Determine the [x, y] coordinate at the center of the cell enclosing the given text.  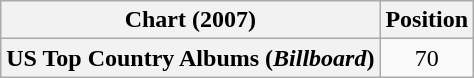
Position [427, 20]
US Top Country Albums (Billboard) [190, 58]
Chart (2007) [190, 20]
70 [427, 58]
